Locate the cell with the specified text and output its (X, Y) center coordinate. 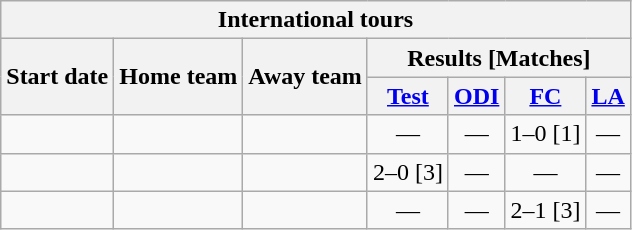
1–0 [1] (546, 134)
International tours (316, 20)
Start date (58, 77)
2–0 [3] (408, 172)
2–1 [3] (546, 210)
Away team (306, 77)
Home team (178, 77)
FC (546, 96)
LA (608, 96)
ODI (476, 96)
Test (408, 96)
Results [Matches] (498, 58)
